Return the [X, Y] coordinate for the center point of the cell that contains the specified text.  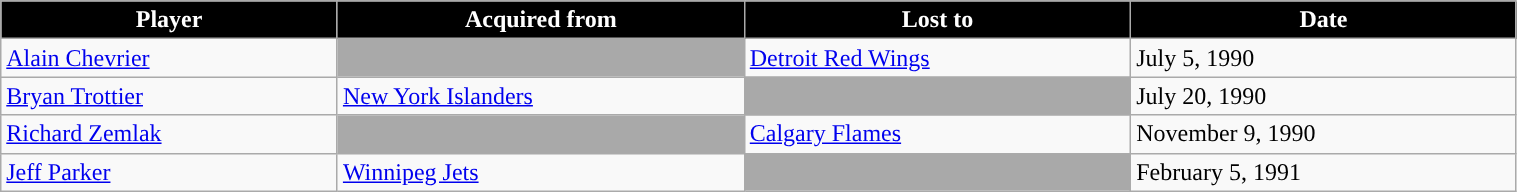
Date [1324, 20]
Richard Zemlak [170, 134]
Detroit Red Wings [937, 58]
Acquired from [540, 20]
Bryan Trottier [170, 96]
February 5, 1991 [1324, 172]
Winnipeg Jets [540, 172]
Jeff Parker [170, 172]
New York Islanders [540, 96]
Alain Chevrier [170, 58]
July 20, 1990 [1324, 96]
November 9, 1990 [1324, 134]
Calgary Flames [937, 134]
July 5, 1990 [1324, 58]
Lost to [937, 20]
Player [170, 20]
